Search for the cell housing the specified text and yield its [x, y] center coordinate. 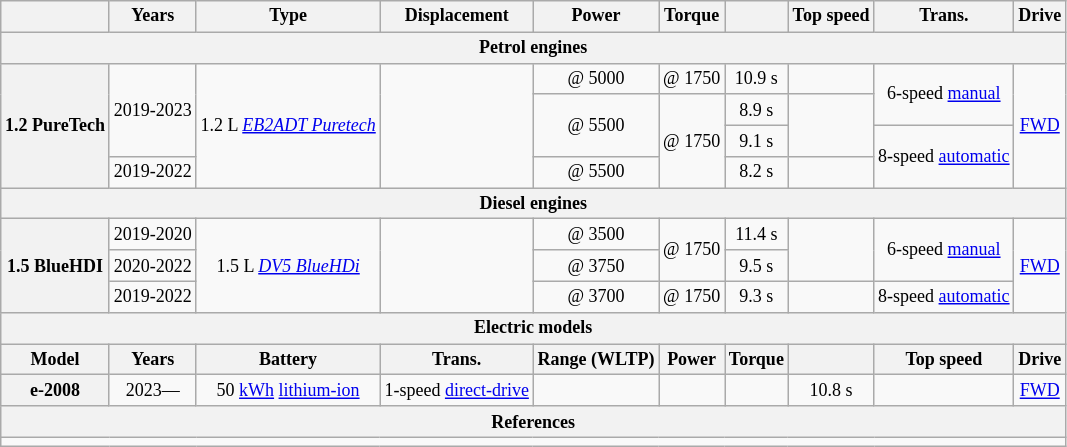
10.8 s [831, 390]
9.5 s [756, 266]
Electric models [534, 328]
2023— [152, 390]
Battery [288, 360]
1.5 L DV5 BlueHDi [288, 266]
Displacement [456, 16]
9.1 s [756, 140]
8.2 s [756, 172]
Range (WLTP) [596, 360]
2019-2023 [152, 110]
9.3 s [756, 296]
1.2 PureTech [56, 126]
Model [56, 360]
@ 3500 [596, 234]
@ 3750 [596, 266]
10.9 s [756, 78]
@ 3700 [596, 296]
Petrol engines [534, 48]
Type [288, 16]
e-2008 [56, 390]
1.2 L EB2ADT Puretech [288, 126]
2019-2020 [152, 234]
50 kWh lithium-ion [288, 390]
1.5 BlueHDI [56, 266]
References [534, 422]
8.9 s [756, 110]
1-speed direct-drive [456, 390]
@ 5000 [596, 78]
2020-2022 [152, 266]
11.4 s [756, 234]
Diesel engines [534, 204]
